Search for the cell housing the specified text and yield its (X, Y) center coordinate. 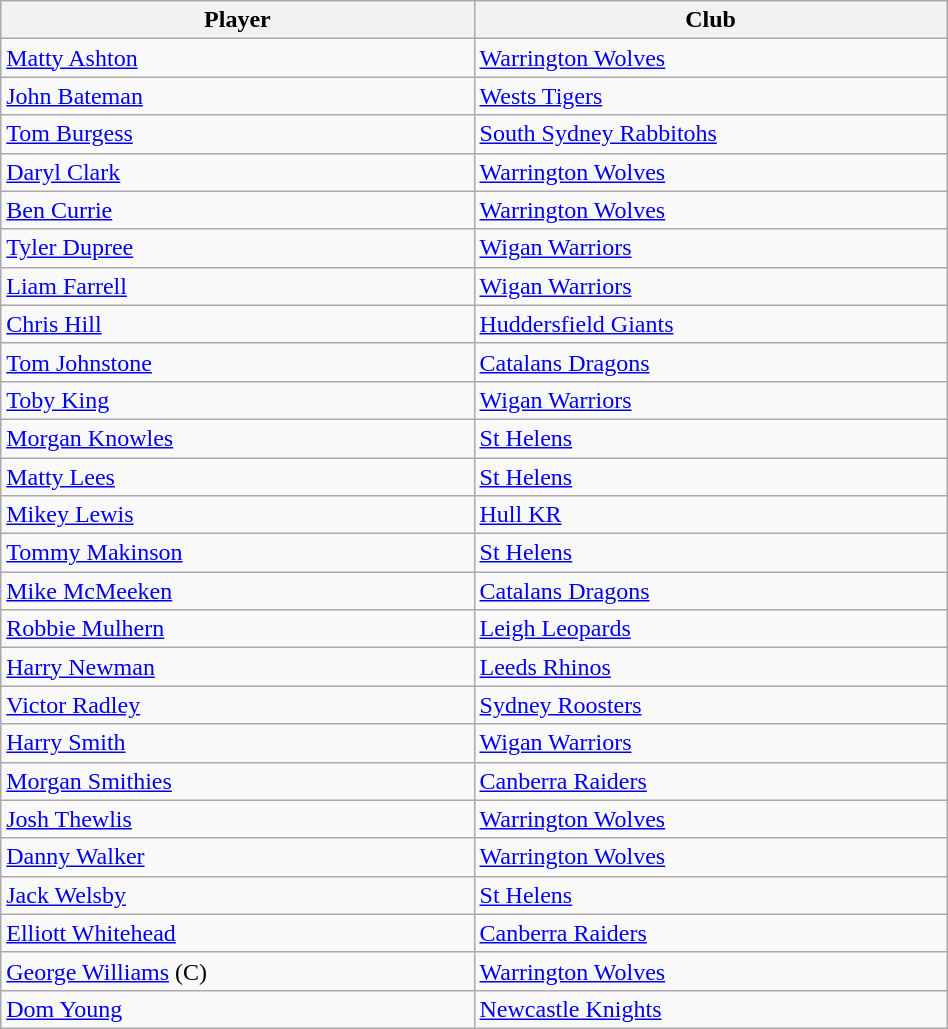
Morgan Smithies (238, 781)
Huddersfield Giants (710, 324)
Club (710, 20)
Tommy Makinson (238, 553)
Dom Young (238, 1009)
Matty Lees (238, 477)
Toby King (238, 400)
Hull KR (710, 515)
Daryl Clark (238, 172)
Sydney Roosters (710, 705)
Ben Currie (238, 210)
Robbie Mulhern (238, 629)
Harry Newman (238, 667)
Chris Hill (238, 324)
Mike McMeeken (238, 591)
Tom Johnstone (238, 362)
South Sydney Rabbitohs (710, 134)
Josh Thewlis (238, 819)
John Bateman (238, 96)
Tyler Dupree (238, 248)
Victor Radley (238, 705)
Danny Walker (238, 857)
Player (238, 20)
Liam Farrell (238, 286)
Jack Welsby (238, 895)
Leigh Leopards (710, 629)
Wests Tigers (710, 96)
George Williams (C) (238, 971)
Newcastle Knights (710, 1009)
Mikey Lewis (238, 515)
Tom Burgess (238, 134)
Leeds Rhinos (710, 667)
Elliott Whitehead (238, 933)
Morgan Knowles (238, 438)
Matty Ashton (238, 58)
Harry Smith (238, 743)
